Search for the cell housing the specified text and yield its [X, Y] center coordinate. 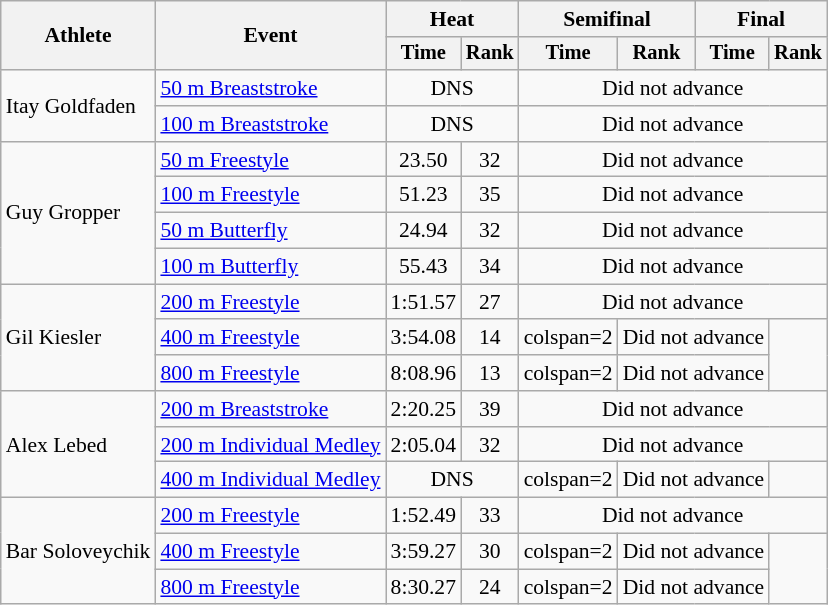
Semifinal [608, 19]
33 [490, 516]
Guy Gropper [78, 213]
14 [490, 338]
Event [270, 36]
51.23 [424, 195]
55.43 [424, 267]
24 [490, 587]
24.94 [424, 231]
Final [761, 19]
3:54.08 [424, 338]
3:59.27 [424, 552]
Gil Kiesler [78, 338]
2:20.25 [424, 409]
50 m Butterfly [270, 231]
34 [490, 267]
Athlete [78, 36]
39 [490, 409]
Itay Goldfaden [78, 106]
2:05.04 [424, 445]
35 [490, 195]
200 m Individual Medley [270, 445]
Alex Lebed [78, 444]
8:30.27 [424, 587]
8:08.96 [424, 373]
Heat [452, 19]
Bar Soloveychik [78, 552]
27 [490, 302]
100 m Freestyle [270, 195]
1:52.49 [424, 516]
400 m Individual Medley [270, 480]
100 m Butterfly [270, 267]
30 [490, 552]
13 [490, 373]
1:51.57 [424, 302]
50 m Breaststroke [270, 88]
200 m Breaststroke [270, 409]
100 m Breaststroke [270, 124]
23.50 [424, 160]
50 m Freestyle [270, 160]
